Determine the (x, y) coordinate at the center of the cell enclosing the given text.  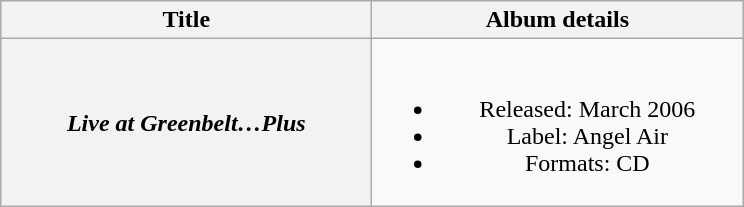
Live at Greenbelt…Plus (186, 122)
Title (186, 20)
Released: March 2006Label: Angel AirFormats: CD (558, 122)
Album details (558, 20)
